For the text-containing cell, return its midpoint in [x, y] coordinate format. 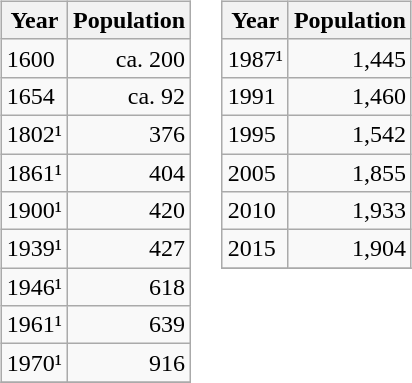
1,933 [350, 211]
1654 [34, 96]
2010 [255, 211]
1900¹ [34, 211]
404 [130, 173]
1,904 [350, 249]
376 [130, 134]
1600 [34, 58]
ca. 92 [130, 96]
1802¹ [34, 134]
639 [130, 325]
1946¹ [34, 287]
1970¹ [34, 363]
1961¹ [34, 325]
1,542 [350, 134]
1939¹ [34, 249]
1,855 [350, 173]
1987¹ [255, 58]
1,460 [350, 96]
2015 [255, 249]
420 [130, 211]
916 [130, 363]
ca. 200 [130, 58]
1991 [255, 96]
1861¹ [34, 173]
1995 [255, 134]
618 [130, 287]
427 [130, 249]
1,445 [350, 58]
2005 [255, 173]
